Capture the cell that displays the provided text and extract its (x, y) central coordinate. 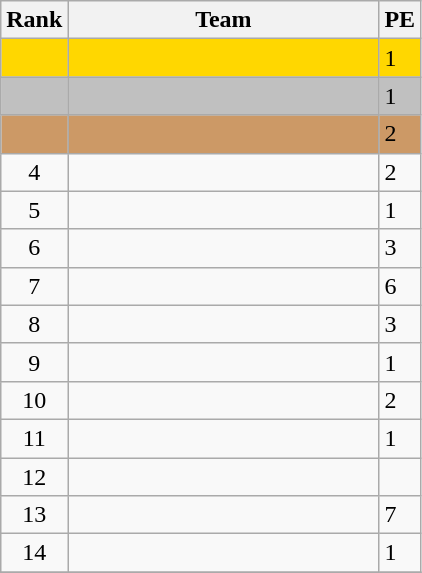
11 (34, 438)
Team (224, 20)
14 (34, 553)
9 (34, 362)
13 (34, 515)
Rank (34, 20)
8 (34, 324)
4 (34, 172)
5 (34, 210)
10 (34, 400)
PE (400, 20)
12 (34, 477)
